Identify which cell holds the provided text, then report its [x, y] central coordinate. 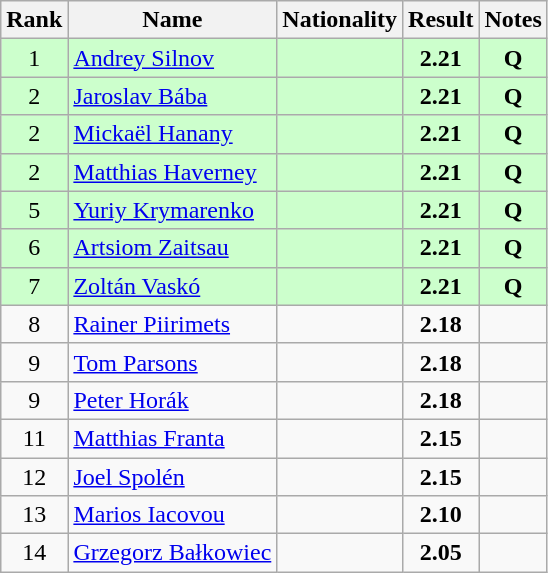
14 [34, 553]
Rank [34, 20]
Yuriy Krymarenko [172, 210]
Name [172, 20]
5 [34, 210]
Result [441, 20]
Joel Spolén [172, 477]
Peter Horák [172, 400]
Marios Iacovou [172, 515]
13 [34, 515]
2.10 [441, 515]
6 [34, 248]
Andrey Silnov [172, 58]
Jaroslav Bába [172, 96]
12 [34, 477]
Notes [513, 20]
Grzegorz Bałkowiec [172, 553]
Rainer Piirimets [172, 324]
Mickaël Hanany [172, 134]
2.05 [441, 553]
8 [34, 324]
Nationality [340, 20]
11 [34, 438]
Zoltán Vaskó [172, 286]
Tom Parsons [172, 362]
7 [34, 286]
Matthias Haverney [172, 172]
Artsiom Zaitsau [172, 248]
Matthias Franta [172, 438]
1 [34, 58]
